Search for the cell housing the specified text and yield its (X, Y) center coordinate. 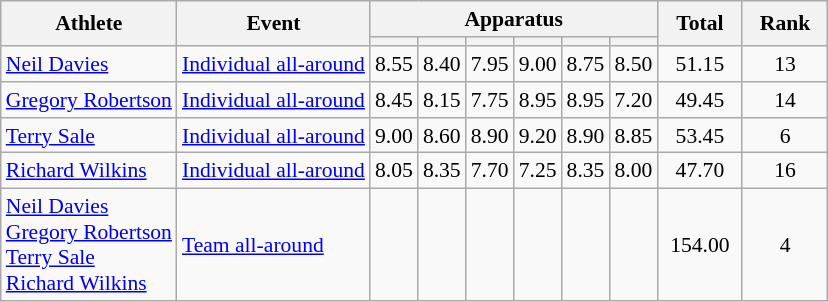
8.45 (394, 100)
6 (784, 136)
16 (784, 171)
8.85 (633, 136)
Rank (784, 24)
Neil DaviesGregory RobertsonTerry SaleRichard Wilkins (89, 245)
Neil Davies (89, 64)
9.20 (538, 136)
Team all-around (274, 245)
8.50 (633, 64)
53.45 (700, 136)
7.25 (538, 171)
4 (784, 245)
Richard Wilkins (89, 171)
8.00 (633, 171)
Apparatus (514, 19)
8.60 (442, 136)
49.45 (700, 100)
8.15 (442, 100)
8.75 (586, 64)
51.15 (700, 64)
14 (784, 100)
154.00 (700, 245)
7.20 (633, 100)
7.70 (490, 171)
13 (784, 64)
Gregory Robertson (89, 100)
7.95 (490, 64)
Athlete (89, 24)
8.05 (394, 171)
8.55 (394, 64)
47.70 (700, 171)
Total (700, 24)
Event (274, 24)
7.75 (490, 100)
Terry Sale (89, 136)
8.40 (442, 64)
